For the text-containing cell, return its midpoint in (X, Y) coordinate format. 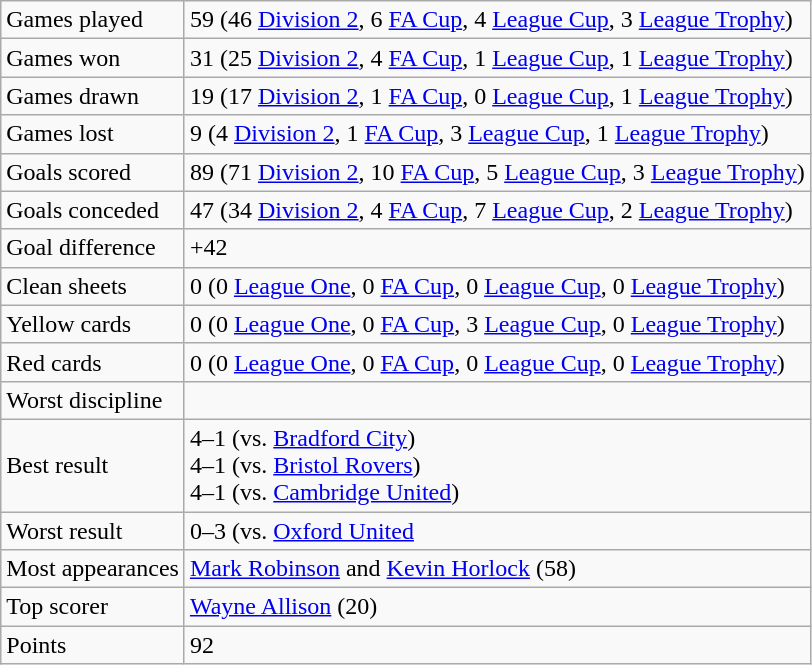
Games played (93, 20)
Games lost (93, 134)
31 (25 Division 2, 4 FA Cup, 1 League Cup, 1 League Trophy) (497, 58)
0 (0 League One, 0 FA Cup, 3 League Cup, 0 League Trophy) (497, 324)
59 (46 Division 2, 6 FA Cup, 4 League Cup, 3 League Trophy) (497, 20)
Points (93, 645)
89 (71 Division 2, 10 FA Cup, 5 League Cup, 3 League Trophy) (497, 172)
Top scorer (93, 607)
Goals conceded (93, 210)
Best result (93, 465)
Wayne Allison (20) (497, 607)
Worst discipline (93, 400)
Games won (93, 58)
Red cards (93, 362)
0–3 (vs. Oxford United (497, 531)
19 (17 Division 2, 1 FA Cup, 0 League Cup, 1 League Trophy) (497, 96)
Mark Robinson and Kevin Horlock (58) (497, 569)
Clean sheets (93, 286)
92 (497, 645)
+42 (497, 248)
Goals scored (93, 172)
4–1 (vs. Bradford City)4–1 (vs. Bristol Rovers)4–1 (vs. Cambridge United) (497, 465)
Goal difference (93, 248)
Yellow cards (93, 324)
Games drawn (93, 96)
9 (4 Division 2, 1 FA Cup, 3 League Cup, 1 League Trophy) (497, 134)
47 (34 Division 2, 4 FA Cup, 7 League Cup, 2 League Trophy) (497, 210)
Worst result (93, 531)
Most appearances (93, 569)
